Locate the cell with the specified text and output its (X, Y) center coordinate. 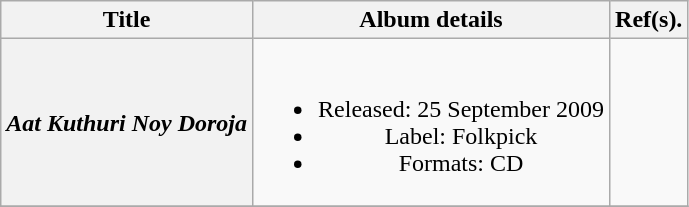
Aat Kuthuri Noy Doroja (127, 122)
Album details (432, 20)
Released: 25 September 2009Label: FolkpickFormats: CD (432, 122)
Ref(s). (649, 20)
Title (127, 20)
